Return the [x, y] coordinate for the center point of the cell that contains the specified text.  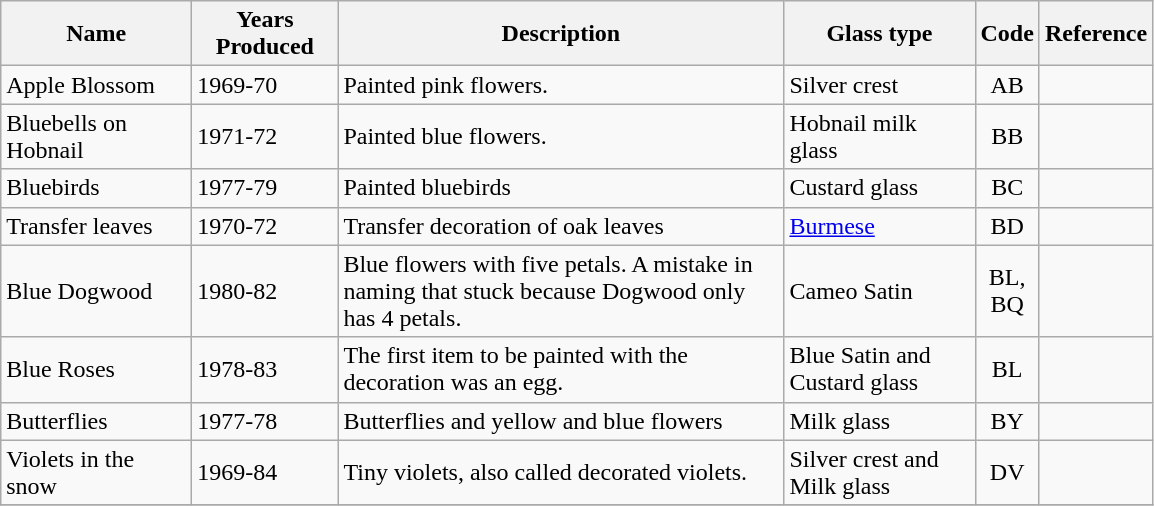
1977-78 [265, 421]
Transfer decoration of oak leaves [561, 226]
Custard glass [880, 188]
BY [1007, 421]
Butterflies and yellow and blue flowers [561, 421]
DV [1007, 472]
Milk glass [880, 421]
BL, BQ [1007, 291]
Blue Roses [96, 370]
BL [1007, 370]
Painted blue flowers. [561, 136]
Blue Satin and Custard glass [880, 370]
Painted bluebirds [561, 188]
1969-84 [265, 472]
Apple Blossom [96, 85]
Painted pink flowers. [561, 85]
1977-79 [265, 188]
BC [1007, 188]
Name [96, 34]
1971-72 [265, 136]
Hobnail milk glass [880, 136]
Transfer leaves [96, 226]
Silver crest and Milk glass [880, 472]
1980-82 [265, 291]
Blue Dogwood [96, 291]
Years Produced [265, 34]
Butterflies [96, 421]
Description [561, 34]
Code [1007, 34]
Violets in the snow [96, 472]
Blue flowers with five petals. A mistake in naming that stuck because Dogwood only has 4 petals. [561, 291]
BD [1007, 226]
1978-83 [265, 370]
1970-72 [265, 226]
Silver crest [880, 85]
The first item to be painted with the decoration was an egg. [561, 370]
1969-70 [265, 85]
Burmese [880, 226]
Glass type [880, 34]
Tiny violets, also called decorated violets. [561, 472]
Bluebirds [96, 188]
Cameo Satin [880, 291]
Reference [1096, 34]
Bluebells on Hobnail [96, 136]
BB [1007, 136]
AB [1007, 85]
